Find where the given text appears and provide that cell's center as (x, y) coordinate. 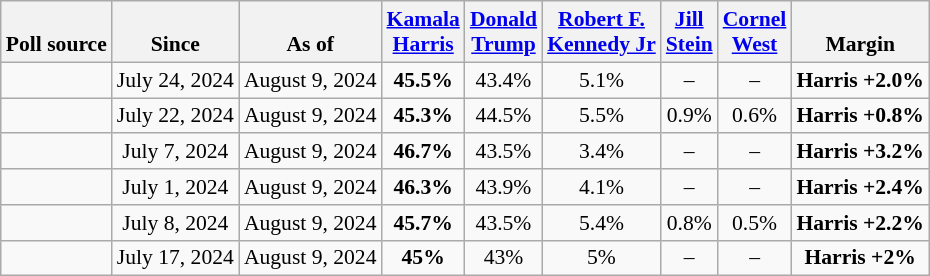
Margin (860, 32)
5% (602, 258)
45.5% (424, 80)
July 24, 2024 (176, 80)
43.4% (504, 80)
5.4% (602, 223)
45.3% (424, 116)
0.8% (690, 223)
July 8, 2024 (176, 223)
43.9% (504, 187)
Harris +2.0% (860, 80)
3.4% (602, 152)
5.1% (602, 80)
JillStein (690, 32)
July 17, 2024 (176, 258)
0.5% (755, 223)
0.6% (755, 116)
0.9% (690, 116)
Poll source (56, 32)
Harris +2% (860, 258)
July 7, 2024 (176, 152)
Harris +0.8% (860, 116)
46.7% (424, 152)
CornelWest (755, 32)
Harris +2.4% (860, 187)
45.7% (424, 223)
July 1, 2024 (176, 187)
Since (176, 32)
4.1% (602, 187)
Harris +2.2% (860, 223)
45% (424, 258)
5.5% (602, 116)
44.5% (504, 116)
As of (310, 32)
July 22, 2024 (176, 116)
Harris +3.2% (860, 152)
Robert F.Kennedy Jr (602, 32)
46.3% (424, 187)
KamalaHarris (424, 32)
43% (504, 258)
DonaldTrump (504, 32)
